For the text-containing cell, return its midpoint in [x, y] coordinate format. 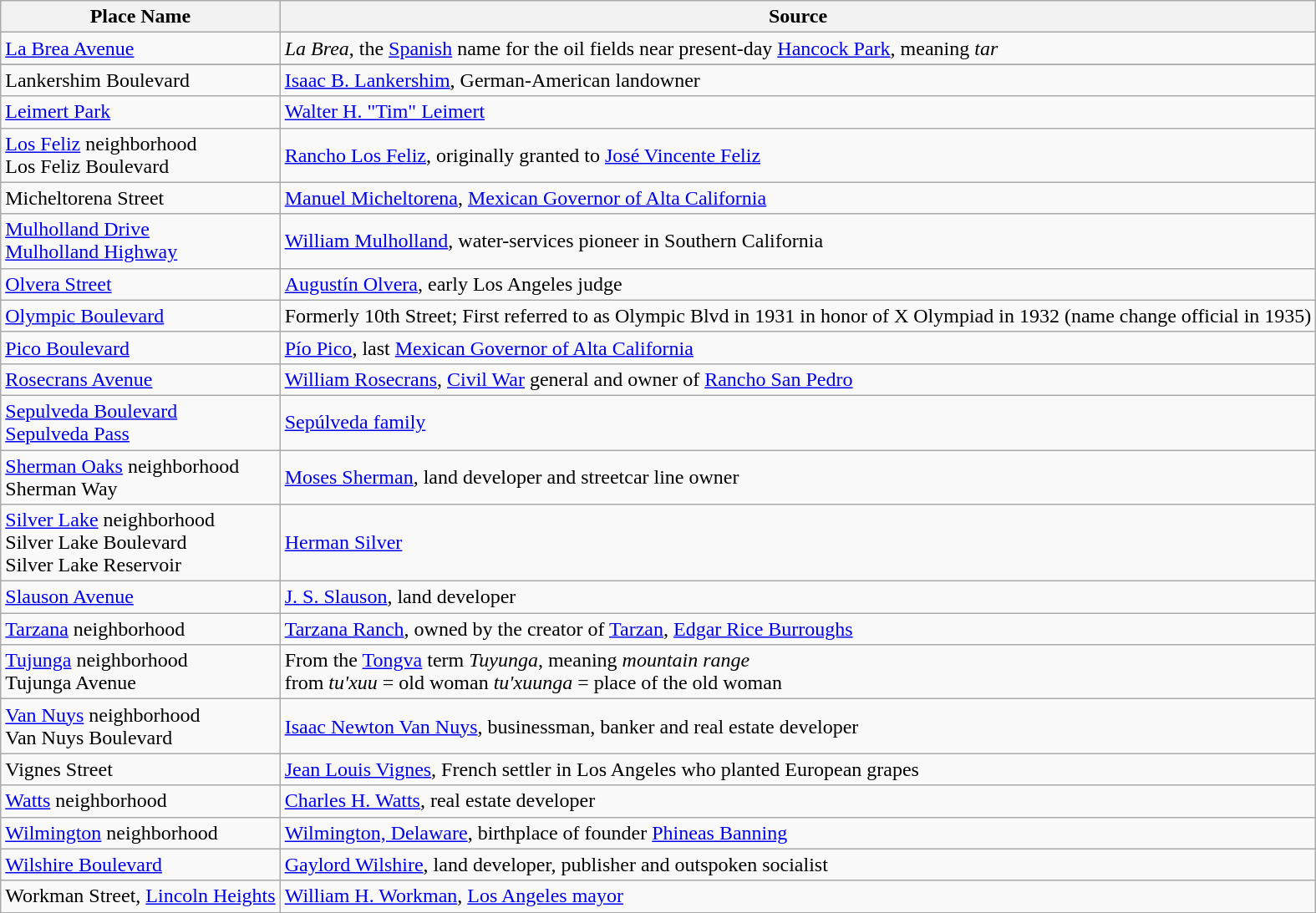
Sepúlveda family [798, 423]
Mulholland Drive Mulholland Highway [140, 241]
Leimert Park [140, 112]
Isaac Newton Van Nuys, businessman, banker and real estate developer [798, 727]
Isaac B. Lankershim, German-American landowner [798, 80]
Van Nuys neighborhoodVan Nuys Boulevard [140, 727]
Pío Pico, last Mexican Governor of Alta California [798, 347]
La Brea Avenue [140, 48]
Walter H. "Tim" Leimert [798, 112]
Tarzana Ranch, owned by the creator of Tarzan, Edgar Rice Burroughs [798, 629]
Rancho Los Feliz, originally granted to José Vincente Feliz [798, 155]
J. S. Slauson, land developer [798, 597]
Sepulveda BoulevardSepulveda Pass [140, 423]
Place Name [140, 17]
Jean Louis Vignes, French settler in Los Angeles who planted European grapes [798, 769]
La Brea, the Spanish name for the oil fields near present-day Hancock Park, meaning tar [798, 48]
Tujunga neighborhoodTujunga Avenue [140, 672]
Rosecrans Avenue [140, 379]
Wilshire Boulevard [140, 865]
Gaylord Wilshire, land developer, publisher and outspoken socialist [798, 865]
Wilmington neighborhood [140, 833]
Workman Street, Lincoln Heights [140, 896]
Wilmington, Delaware, birthplace of founder Phineas Banning [798, 833]
Pico Boulevard [140, 347]
Watts neighborhood [140, 801]
Silver Lake neighborhoodSilver Lake BoulevardSilver Lake Reservoir [140, 543]
Sherman Oaks neighborhoodSherman Way [140, 476]
Slauson Avenue [140, 597]
Olympic Boulevard [140, 316]
Moses Sherman, land developer and streetcar line owner [798, 476]
Lankershim Boulevard [140, 80]
Source [798, 17]
Herman Silver [798, 543]
Vignes Street [140, 769]
Micheltorena Street [140, 198]
Manuel Micheltorena, Mexican Governor of Alta California [798, 198]
Tarzana neighborhood [140, 629]
Formerly 10th Street; First referred to as Olympic Blvd in 1931 in honor of X Olympiad in 1932 (name change official in 1935) [798, 316]
Augustín Olvera, early Los Angeles judge [798, 284]
Los Feliz neighborhoodLos Feliz Boulevard [140, 155]
William Mulholland, water-services pioneer in Southern California [798, 241]
From the Tongva term Tuyunga, meaning mountain range from tu'xuu = old woman tu'xuunga = place of the old woman [798, 672]
Charles H. Watts, real estate developer [798, 801]
William H. Workman, Los Angeles mayor [798, 896]
Olvera Street [140, 284]
William Rosecrans, Civil War general and owner of Rancho San Pedro [798, 379]
